Locate the cell with the specified text and output its [X, Y] center coordinate. 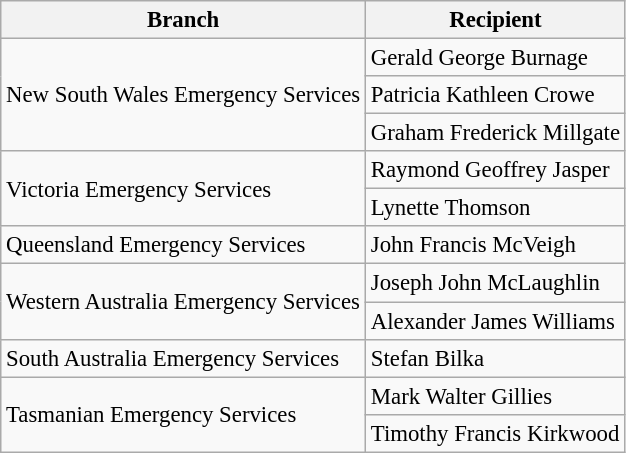
Joseph John McLaughlin [496, 283]
New South Wales Emergency Services [184, 96]
Timothy Francis Kirkwood [496, 433]
Western Australia Emergency Services [184, 302]
Raymond Geoffrey Jasper [496, 170]
Victoria Emergency Services [184, 188]
Branch [184, 20]
Recipient [496, 20]
Mark Walter Gillies [496, 396]
Lynette Thomson [496, 208]
Tasmanian Emergency Services [184, 414]
John Francis McVeigh [496, 245]
Queensland Emergency Services [184, 245]
South Australia Emergency Services [184, 358]
Alexander James Williams [496, 321]
Patricia Kathleen Crowe [496, 95]
Gerald George Burnage [496, 58]
Graham Frederick Millgate [496, 133]
Stefan Bilka [496, 358]
